Output the (X, Y) coordinate of the center of the cell containing the given text.  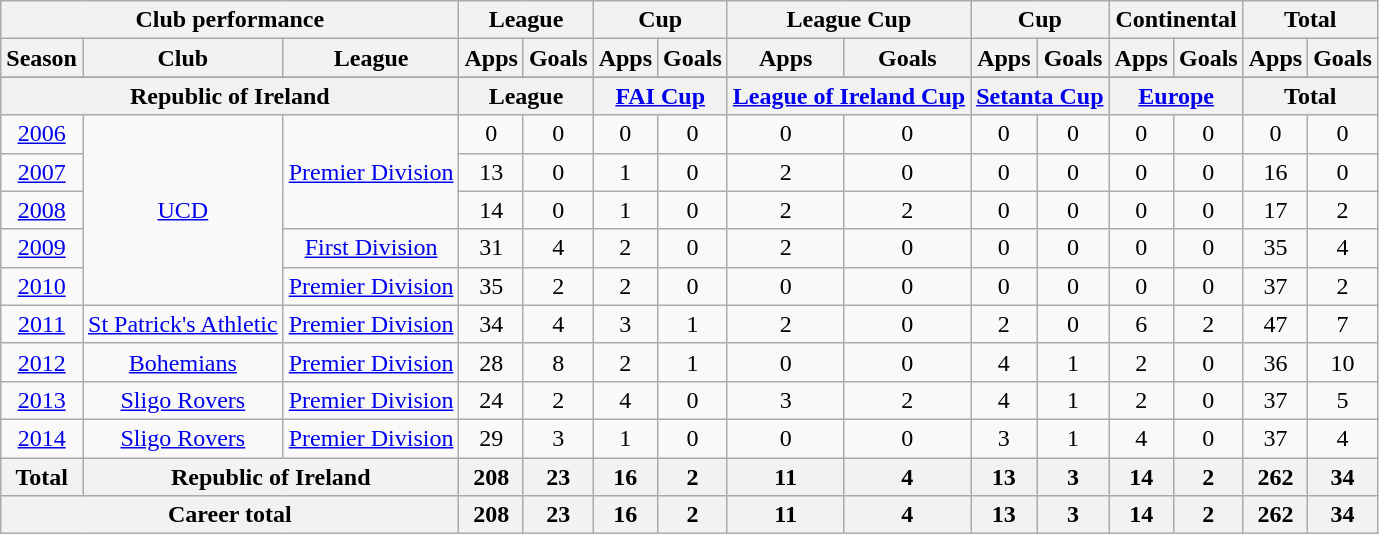
2014 (42, 438)
2007 (42, 172)
First Division (371, 248)
2010 (42, 286)
17 (1275, 210)
Season (42, 58)
Club (182, 58)
League of Ireland Cup (848, 96)
Europe (1176, 96)
7 (1343, 324)
47 (1275, 324)
Career total (230, 515)
St Patrick's Athletic (182, 324)
5 (1343, 400)
Continental (1176, 20)
Club performance (230, 20)
2013 (42, 400)
2011 (42, 324)
2012 (42, 362)
29 (491, 438)
Bohemians (182, 362)
FAI Cup (660, 96)
2008 (42, 210)
League Cup (848, 20)
24 (491, 400)
28 (491, 362)
8 (558, 362)
31 (491, 248)
UCD (182, 210)
2006 (42, 134)
6 (1141, 324)
Setanta Cup (1040, 96)
36 (1275, 362)
10 (1343, 362)
2009 (42, 248)
